From the cell containing the given text, extract its center point as (x, y) coordinate. 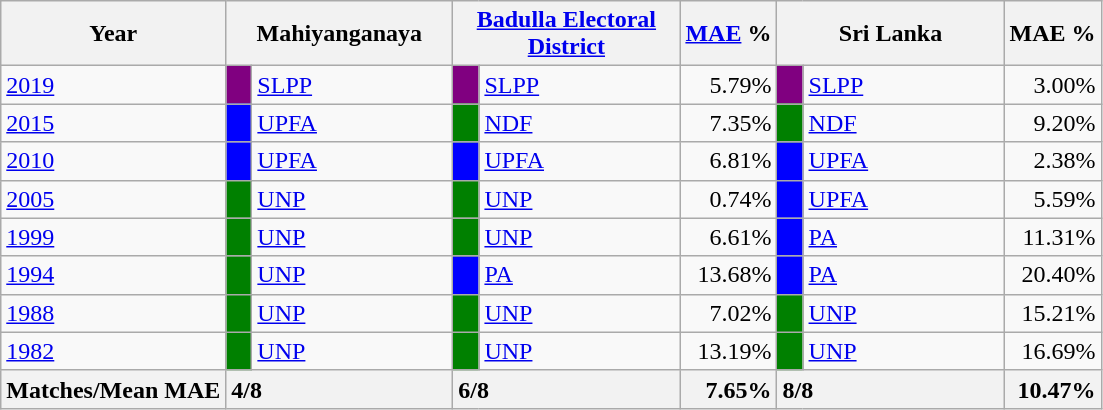
Year (114, 34)
7.35% (728, 123)
Matches/Mean MAE (114, 389)
5.79% (728, 85)
1999 (114, 237)
7.02% (728, 313)
8/8 (890, 389)
Badulla Electoral District (566, 34)
2005 (114, 199)
2010 (114, 161)
7.65% (728, 389)
6.61% (728, 237)
4/8 (340, 389)
6.81% (728, 161)
5.59% (1052, 199)
6/8 (566, 389)
0.74% (728, 199)
Mahiyanganaya (340, 34)
15.21% (1052, 313)
20.40% (1052, 275)
13.19% (728, 351)
1982 (114, 351)
13.68% (728, 275)
Sri Lanka (890, 34)
2019 (114, 85)
1994 (114, 275)
2.38% (1052, 161)
3.00% (1052, 85)
9.20% (1052, 123)
2015 (114, 123)
1988 (114, 313)
16.69% (1052, 351)
10.47% (1052, 389)
11.31% (1052, 237)
